Extract the [x, y] coordinate from the center of the cell holding the provided text.  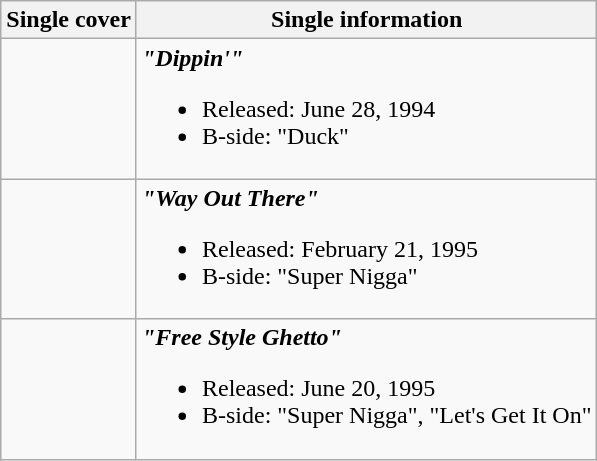
"Dippin'"Released: June 28, 1994B-side: "Duck" [366, 109]
Single cover [69, 20]
"Free Style Ghetto"Released: June 20, 1995B-side: "Super Nigga", "Let's Get It On" [366, 389]
"Way Out There"Released: February 21, 1995B-side: "Super Nigga" [366, 249]
Single information [366, 20]
